Search for the cell housing the specified text and yield its [X, Y] center coordinate. 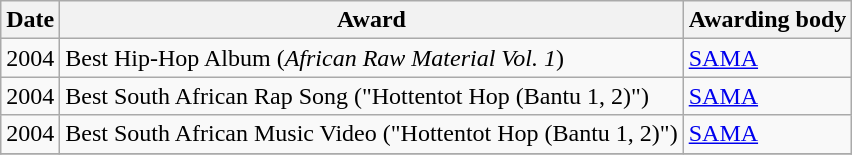
Best Hip-Hop Album (African Raw Material Vol. 1) [372, 58]
Best South African Rap Song ("Hottentot Hop (Bantu 1, 2)") [372, 96]
Award [372, 20]
Awarding body [768, 20]
Date [30, 20]
Best South African Music Video ("Hottentot Hop (Bantu 1, 2)") [372, 134]
